Extract the [X, Y] coordinate from the center of the cell holding the provided text.  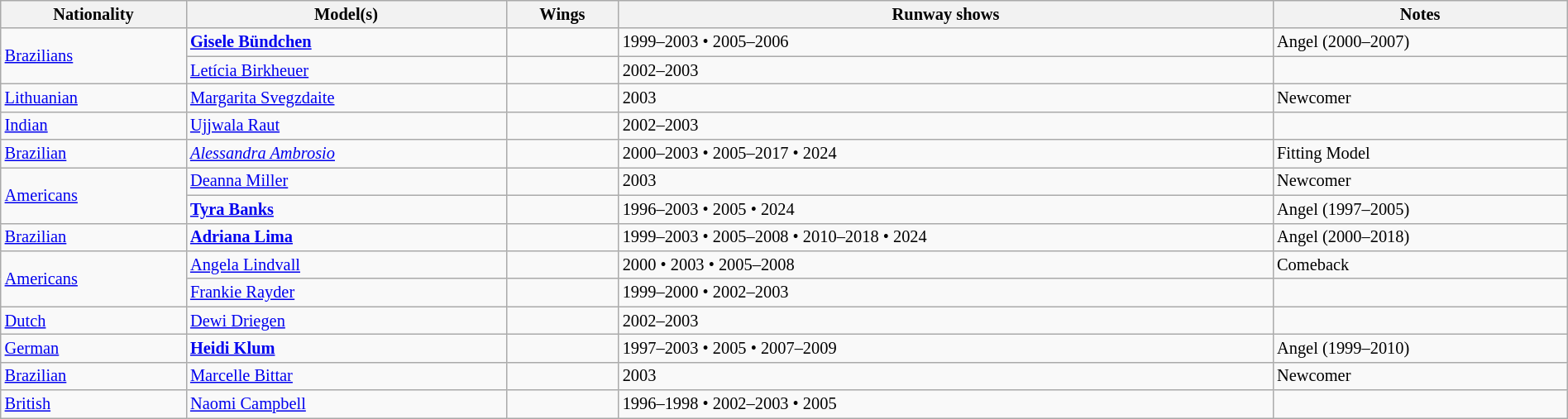
Runway shows [946, 14]
Indian [93, 126]
Brazilians [93, 56]
Angel (1999–2010) [1420, 348]
Dewi Driegen [346, 321]
Frankie Rayder [346, 293]
1996–2003 • 2005 • 2024 [946, 209]
Dutch [93, 321]
Angel (2000–2007) [1420, 42]
Angel (1997–2005) [1420, 209]
British [93, 404]
Notes [1420, 14]
1999–2003 • 2005–2006 [946, 42]
Comeback [1420, 264]
Gisele Bündchen [346, 42]
1996–1998 • 2002–2003 • 2005 [946, 404]
2000 • 2003 • 2005–2008 [946, 264]
Lithuanian [93, 98]
Angel (2000–2018) [1420, 237]
Wings [562, 14]
Fitting Model [1420, 154]
1997–2003 • 2005 • 2007–2009 [946, 348]
Margarita Svegzdaite [346, 98]
Letícia Birkheuer [346, 70]
1999–2003 • 2005–2008 • 2010–2018 • 2024 [946, 237]
Ujjwala Raut [346, 126]
Naomi Campbell [346, 404]
Angela Lindvall [346, 264]
2000–2003 • 2005–2017 • 2024 [946, 154]
German [93, 348]
Model(s) [346, 14]
Heidi Klum [346, 348]
Alessandra Ambrosio [346, 154]
Deanna Miller [346, 181]
1999–2000 • 2002–2003 [946, 293]
Nationality [93, 14]
Tyra Banks [346, 209]
Adriana Lima [346, 237]
Marcelle Bittar [346, 376]
